Capture the cell that displays the provided text and extract its [x, y] central coordinate. 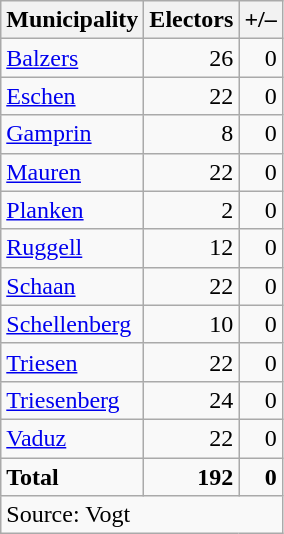
Mauren [72, 172]
2 [192, 210]
Schaan [72, 286]
12 [192, 248]
Vaduz [72, 438]
192 [192, 477]
Planken [72, 210]
Eschen [72, 96]
+/– [260, 20]
Municipality [72, 20]
Electors [192, 20]
Balzers [72, 58]
Triesen [72, 362]
Schellenberg [72, 324]
24 [192, 400]
Gamprin [72, 134]
8 [192, 134]
Source: Vogt [142, 515]
10 [192, 324]
Total [72, 477]
Triesenberg [72, 400]
26 [192, 58]
Ruggell [72, 248]
